Return [x, y] of the center of cell containing provided text 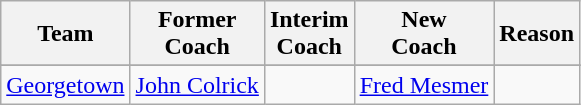
Georgetown [66, 85]
Team [66, 34]
Reason [537, 34]
John Colrick [197, 85]
InterimCoach [309, 34]
NewCoach [424, 34]
FormerCoach [197, 34]
Fred Mesmer [424, 85]
